From the cell containing the given text, extract its center point as [X, Y] coordinate. 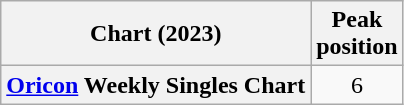
6 [357, 85]
Chart (2023) [156, 34]
Oricon Weekly Singles Chart [156, 85]
Peakposition [357, 34]
